Pinpoint the cell where the given text exists, returning its (x, y) midpoint coordinate. 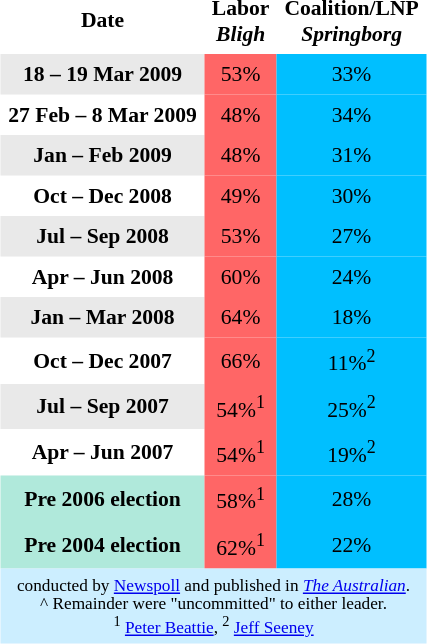
18 – 19 Mar 2009 (102, 74)
Jan – Feb 2009 (102, 155)
31% (352, 155)
34% (352, 114)
33% (352, 74)
58%1 (240, 499)
49% (240, 195)
24% (352, 276)
19%2 (352, 453)
22% (352, 545)
30% (352, 195)
Jul – Sep 2008 (102, 236)
Pre 2006 election (102, 499)
27% (352, 236)
62%1 (240, 545)
11%2 (352, 360)
25%2 (352, 406)
Jan – Mar 2008 (102, 317)
Jul – Sep 2007 (102, 406)
18% (352, 317)
Apr – Jun 2008 (102, 276)
Pre 2004 election (102, 545)
66% (240, 360)
Apr – Jun 2007 (102, 453)
conducted by Newspoll and published in The Australian.^ Remainder were "uncommitted" to either leader. 1 Peter Beattie, 2 Jeff Seeney (214, 606)
Oct – Dec 2007 (102, 360)
64% (240, 317)
60% (240, 276)
27 Feb – 8 Mar 2009 (102, 114)
28% (352, 499)
Oct – Dec 2008 (102, 195)
